Return the (X, Y) coordinate for the center point of the cell that contains the specified text.  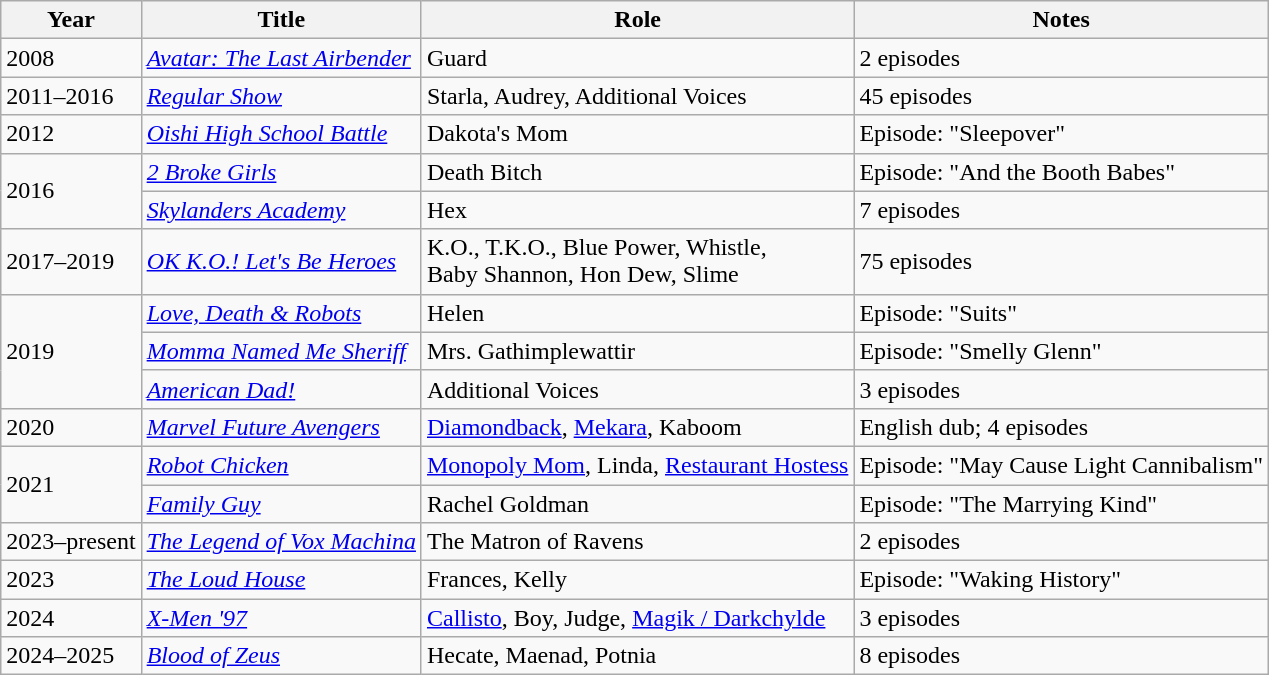
2023 (71, 580)
OK K.O.! Let's Be Heroes (281, 262)
Frances, Kelly (637, 580)
The Loud House (281, 580)
2 Broke Girls (281, 172)
2021 (71, 484)
Dakota's Mom (637, 134)
The Legend of Vox Machina (281, 542)
Hecate, Maenad, Potnia (637, 656)
English dub; 4 episodes (1062, 427)
Mrs. Gathimplewattir (637, 351)
Episode: "Smelly Glenn" (1062, 351)
Momma Named Me Sheriff (281, 351)
Episode: "Waking History" (1062, 580)
2017–2019 (71, 262)
8 episodes (1062, 656)
Marvel Future Avengers (281, 427)
2016 (71, 191)
2020 (71, 427)
75 episodes (1062, 262)
Regular Show (281, 96)
Episode: "And the Booth Babes" (1062, 172)
2024 (71, 618)
Starla, Audrey, Additional Voices (637, 96)
Helen (637, 313)
Love, Death & Robots (281, 313)
2019 (71, 351)
Diamondback, Mekara, Kaboom (637, 427)
Notes (1062, 20)
K.O., T.K.O., Blue Power, Whistle,Baby Shannon, Hon Dew, Slime (637, 262)
Episode: "May Cause Light Cannibalism" (1062, 465)
45 episodes (1062, 96)
Blood of Zeus (281, 656)
Additional Voices (637, 389)
Callisto, Boy, Judge, Magik / Darkchylde (637, 618)
Title (281, 20)
Year (71, 20)
Robot Chicken (281, 465)
The Matron of Ravens (637, 542)
Episode: "Sleepover" (1062, 134)
Family Guy (281, 503)
Skylanders Academy (281, 210)
American Dad! (281, 389)
X-Men '97 (281, 618)
Guard (637, 58)
Monopoly Mom, Linda, Restaurant Hostess (637, 465)
Episode: "Suits" (1062, 313)
Oishi High School Battle (281, 134)
Avatar: The Last Airbender (281, 58)
2011–2016 (71, 96)
Hex (637, 210)
2024–2025 (71, 656)
Rachel Goldman (637, 503)
Death Bitch (637, 172)
7 episodes (1062, 210)
2012 (71, 134)
2023–present (71, 542)
Episode: "The Marrying Kind" (1062, 503)
2008 (71, 58)
Role (637, 20)
